Output the [x, y] coordinate of the center of the cell containing the given text.  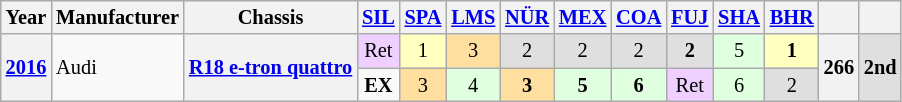
4 [473, 85]
Manufacturer [118, 17]
SPA [424, 17]
SIL [378, 17]
Chassis [270, 17]
NÜR [527, 17]
Year [26, 17]
2016 [26, 68]
FUJ [690, 17]
R18 e-tron quattro [270, 68]
COA [638, 17]
SHA [739, 17]
266 [839, 68]
LMS [473, 17]
MEX [582, 17]
EX [378, 85]
2nd [880, 68]
Audi [118, 68]
BHR [792, 17]
